Output the [X, Y] coordinate of the center of the cell containing the given text.  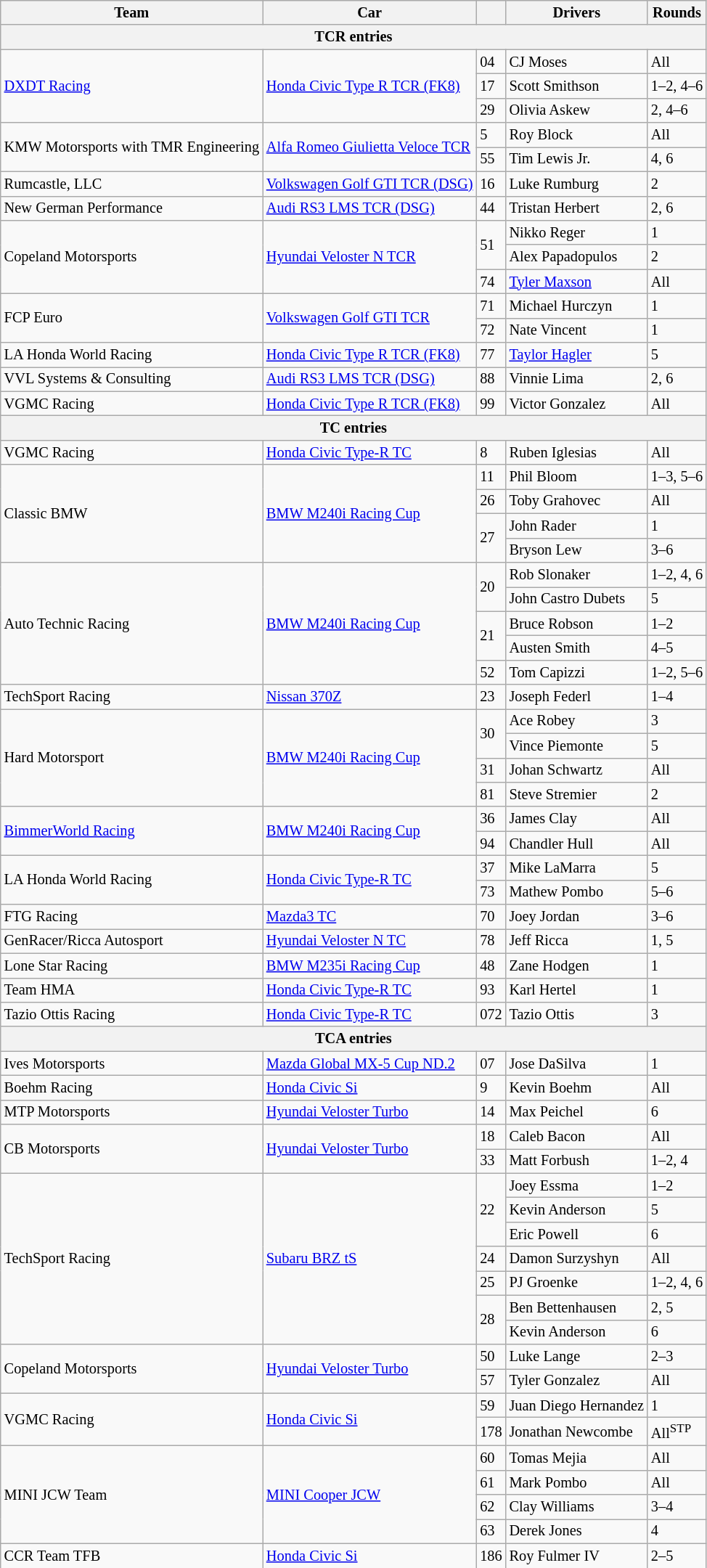
2–5 [677, 1556]
37 [491, 867]
Drivers [576, 12]
Clay Williams [576, 1507]
20 [491, 587]
Ben Bettenhausen [576, 1307]
Jeff Ricca [576, 941]
Mathew Pombo [576, 892]
Roy Block [576, 135]
4, 6 [677, 159]
TCA entries [353, 1039]
Vince Piemonte [576, 746]
23 [491, 697]
93 [491, 990]
178 [491, 1432]
Tom Capizzi [576, 672]
22 [491, 1209]
TCR entries [353, 37]
Volkswagen Golf GTI TCR (DSG) [369, 184]
Kevin Boehm [576, 1087]
74 [491, 282]
Rounds [677, 12]
61 [491, 1482]
Chandler Hull [576, 844]
DXDT Racing [132, 86]
1–2, 5–6 [677, 672]
CJ Moses [576, 62]
Phil Bloom [576, 477]
Tristan Herbert [576, 208]
Matt Forbush [576, 1161]
Juan Diego Hernandez [576, 1405]
30 [491, 733]
Joey Jordan [576, 917]
CB Motorsports [132, 1148]
Tim Lewis Jr. [576, 159]
Mark Pombo [576, 1482]
Steve Stremier [576, 794]
Damon Surzyshyn [576, 1259]
1–2, 4–6 [677, 86]
Michael Hurczyn [576, 306]
AllSTP [677, 1432]
Volkswagen Golf GTI TCR [369, 318]
70 [491, 917]
52 [491, 672]
33 [491, 1161]
Roy Fulmer IV [576, 1556]
Car [369, 12]
48 [491, 965]
Luke Lange [576, 1356]
07 [491, 1063]
Hyundai Veloster N TC [369, 941]
Tyler Gonzalez [576, 1381]
Nate Vincent [576, 330]
Auto Technic Racing [132, 623]
Ives Motorsports [132, 1063]
Joseph Federl [576, 697]
81 [491, 794]
Subaru BRZ tS [369, 1259]
Team [132, 12]
77 [491, 355]
94 [491, 844]
Alfa Romeo Giulietta Veloce TCR [369, 147]
CCR Team TFB [132, 1556]
Taylor Hagler [576, 355]
Max Peichel [576, 1112]
Team HMA [132, 990]
VVL Systems & Consulting [132, 379]
25 [491, 1283]
28 [491, 1320]
31 [491, 770]
MTP Motorsports [132, 1112]
17 [491, 86]
Luke Rumburg [576, 184]
Joey Essma [576, 1185]
BimmerWorld Racing [132, 830]
14 [491, 1112]
Ace Robey [576, 721]
FCP Euro [132, 318]
72 [491, 330]
Tazio Ottis Racing [132, 1014]
New German Performance [132, 208]
MINI JCW Team [132, 1494]
KMW Motorsports with TMR Engineering [132, 147]
Tazio Ottis [576, 1014]
62 [491, 1507]
21 [491, 636]
Olivia Askew [576, 110]
Victor Gonzalez [576, 404]
TC entries [353, 428]
Mike LaMarra [576, 867]
Mazda3 TC [369, 917]
Johan Schwartz [576, 770]
James Clay [576, 819]
88 [491, 379]
1–2, 4 [677, 1161]
Classic BMW [132, 514]
8 [491, 452]
99 [491, 404]
Tomas Mejia [576, 1458]
78 [491, 941]
PJ Groenke [576, 1283]
Ruben Iglesias [576, 452]
072 [491, 1014]
Caleb Bacon [576, 1137]
Bryson Lew [576, 550]
Austen Smith [576, 648]
Vinnie Lima [576, 379]
5–6 [677, 892]
2, 5 [677, 1307]
FTG Racing [132, 917]
73 [491, 892]
51 [491, 244]
Bruce Robson [576, 624]
11 [491, 477]
59 [491, 1405]
18 [491, 1137]
Jonathan Newcombe [576, 1432]
Mazda Global MX-5 Cup ND.2 [369, 1063]
186 [491, 1556]
57 [491, 1381]
Hyundai Veloster N TCR [369, 257]
BMW M235i Racing Cup [369, 965]
50 [491, 1356]
John Rader [576, 526]
04 [491, 62]
MINI Cooper JCW [369, 1494]
Toby Grahovec [576, 501]
John Castro Dubets [576, 599]
Karl Hertel [576, 990]
1, 5 [677, 941]
Nikko Reger [576, 232]
71 [491, 306]
Lone Star Racing [132, 965]
27 [491, 537]
9 [491, 1087]
GenRacer/Ricca Autosport [132, 941]
Zane Hodgen [576, 965]
63 [491, 1531]
Derek Jones [576, 1531]
4 [677, 1531]
Tyler Maxson [576, 282]
Jose DaSilva [576, 1063]
44 [491, 208]
16 [491, 184]
29 [491, 110]
3–4 [677, 1507]
60 [491, 1458]
26 [491, 501]
Rumcastle, LLC [132, 184]
Alex Papadopulos [576, 257]
36 [491, 819]
24 [491, 1259]
1–4 [677, 697]
4–5 [677, 648]
55 [491, 159]
Nissan 370Z [369, 697]
Eric Powell [576, 1234]
Boehm Racing [132, 1087]
Hard Motorsport [132, 758]
Rob Slonaker [576, 574]
2, 4–6 [677, 110]
1–3, 5–6 [677, 477]
Scott Smithson [576, 86]
2–3 [677, 1356]
